Output the (x, y) coordinate of the center of the cell containing the given text.  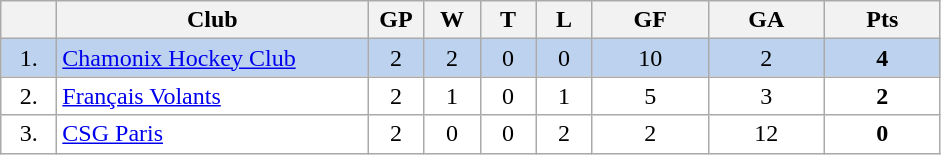
2. (29, 96)
W (452, 20)
Pts (882, 20)
3. (29, 134)
GA (766, 20)
5 (650, 96)
3 (766, 96)
12 (766, 134)
CSG Paris (212, 134)
Club (212, 20)
Chamonix Hockey Club (212, 58)
1. (29, 58)
T (508, 20)
10 (650, 58)
GF (650, 20)
Français Volants (212, 96)
GP (396, 20)
4 (882, 58)
L (564, 20)
